Capture the cell that displays the provided text and extract its [x, y] central coordinate. 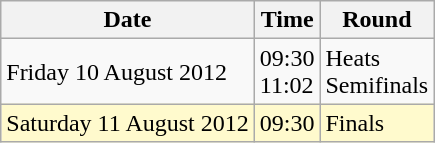
09:3011:02 [287, 72]
Date [128, 20]
Saturday 11 August 2012 [128, 123]
Round [377, 20]
Finals [377, 123]
Friday 10 August 2012 [128, 72]
09:30 [287, 123]
Time [287, 20]
HeatsSemifinals [377, 72]
